Scan for the cell matching the given text and deliver its (X, Y) coordinate at center. 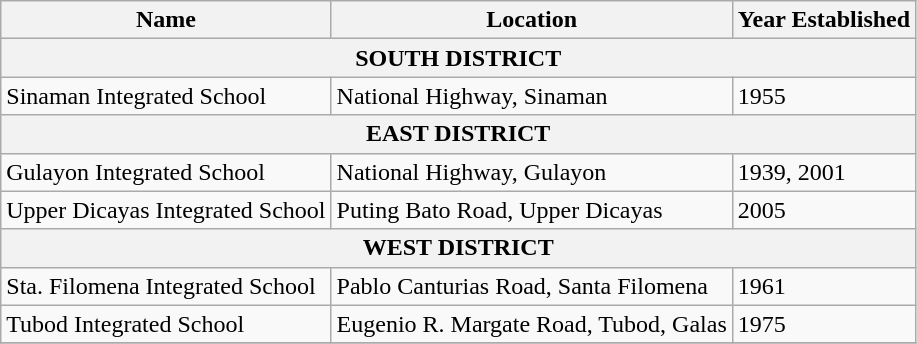
National Highway, Gulayon (532, 172)
1939, 2001 (824, 172)
Upper Dicayas Integrated School (166, 210)
WEST DISTRICT (458, 248)
EAST DISTRICT (458, 134)
Sta. Filomena Integrated School (166, 286)
2005 (824, 210)
1975 (824, 324)
Location (532, 20)
Year Established (824, 20)
National Highway, Sinaman (532, 96)
Pablo Canturias Road, Santa Filomena (532, 286)
SOUTH DISTRICT (458, 58)
1961 (824, 286)
Tubod Integrated School (166, 324)
Name (166, 20)
Sinaman Integrated School (166, 96)
Gulayon Integrated School (166, 172)
Eugenio R. Margate Road, Tubod, Galas (532, 324)
1955 (824, 96)
Puting Bato Road, Upper Dicayas (532, 210)
